Scan for the cell matching the given text and deliver its (X, Y) coordinate at center. 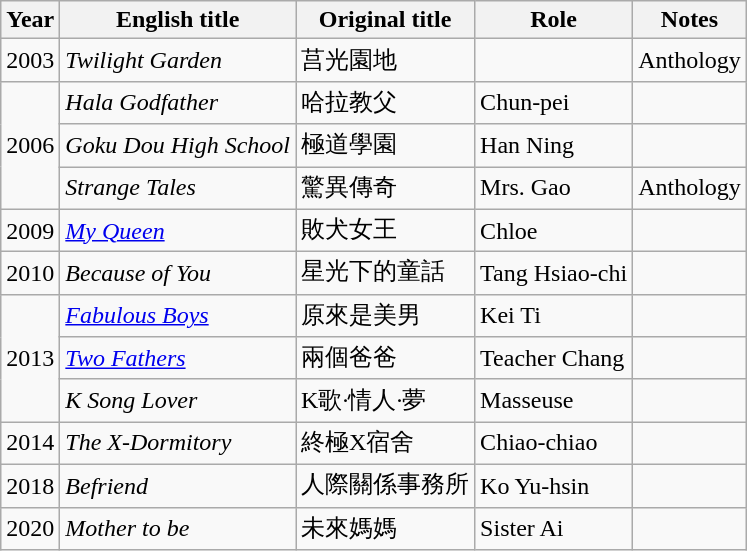
Goku Dou High School (178, 146)
My Queen (178, 230)
Fabulous Boys (178, 316)
2009 (30, 230)
Original title (386, 20)
Befriend (178, 486)
終極X宿舍 (386, 444)
Chloe (554, 230)
Tang Hsiao-chi (554, 274)
哈拉教父 (386, 102)
Year (30, 20)
2013 (30, 358)
Hala Godfather (178, 102)
Notes (690, 20)
Role (554, 20)
Sister Ai (554, 528)
驚異傳奇 (386, 188)
敗犬女王 (386, 230)
兩個爸爸 (386, 358)
2006 (30, 145)
K歌·情人·夢 (386, 400)
未來媽媽 (386, 528)
Chiao-chiao (554, 444)
Han Ning (554, 146)
Mrs. Gao (554, 188)
極道學園 (386, 146)
Twilight Garden (178, 60)
2014 (30, 444)
Strange Tales (178, 188)
人際關係事務所 (386, 486)
Chun-pei (554, 102)
English title (178, 20)
2003 (30, 60)
2010 (30, 274)
2018 (30, 486)
Mother to be (178, 528)
Masseuse (554, 400)
星光下的童話 (386, 274)
Kei Ti (554, 316)
K Song Lover (178, 400)
原來是美男 (386, 316)
莒光園地 (386, 60)
2020 (30, 528)
Because of You (178, 274)
Ko Yu-hsin (554, 486)
Two Fathers (178, 358)
Teacher Chang (554, 358)
The X-Dormitory (178, 444)
